Identify which cell holds the provided text, then report its (X, Y) central coordinate. 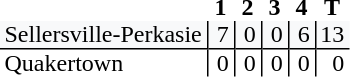
Sellersville-Perkasie (104, 35)
13 (332, 35)
6 (302, 35)
7 (220, 35)
Quakertown (104, 63)
